Identify which cell holds the provided text, then report its (X, Y) central coordinate. 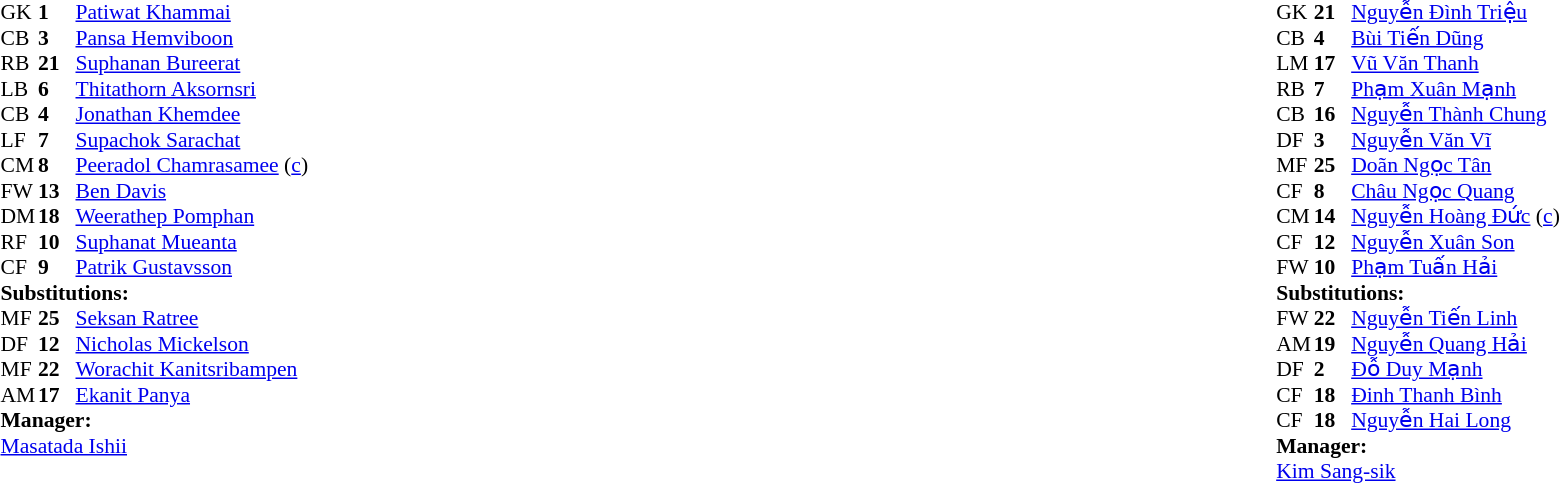
RF (19, 242)
14 (1333, 217)
Jonathan Khemdee (192, 115)
Masatada Ishii (154, 446)
Patiwat Khammai (192, 13)
6 (57, 89)
16 (1333, 115)
Supachok Sarachat (192, 140)
Manager: (154, 421)
DM (19, 217)
LF (19, 140)
1 (57, 13)
13 (57, 191)
Pansa Hemviboon (192, 38)
Substitutions: (154, 293)
9 (57, 267)
Worachit Kanitsribampen (192, 369)
19 (1333, 344)
Seksan Ratree (192, 319)
Weerathep Pomphan (192, 217)
Ben Davis (192, 191)
Nicholas Mickelson (192, 344)
Thitathorn Aksornsri (192, 89)
2 (1333, 369)
Ekanit Panya (192, 395)
Patrik Gustavsson (192, 267)
Suphanan Bureerat (192, 63)
LB (19, 89)
Suphanat Mueanta (192, 242)
LM (1295, 63)
Peeradol Chamrasamee (c) (192, 165)
